Return (X, Y) of the center of cell containing provided text 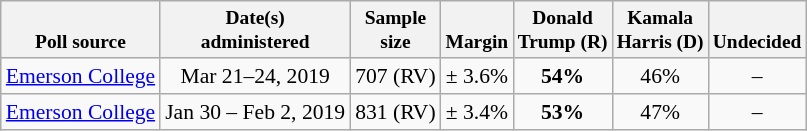
Date(s)administered (255, 30)
707 (RV) (396, 76)
± 3.4% (477, 112)
± 3.6% (477, 76)
Undecided (757, 30)
Samplesize (396, 30)
46% (660, 76)
Margin (477, 30)
Mar 21–24, 2019 (255, 76)
Jan 30 – Feb 2, 2019 (255, 112)
54% (562, 76)
DonaldTrump (R) (562, 30)
KamalaHarris (D) (660, 30)
831 (RV) (396, 112)
Poll source (80, 30)
53% (562, 112)
47% (660, 112)
